From the cell containing the given text, extract its center point as [X, Y] coordinate. 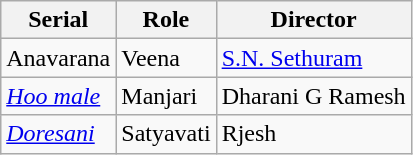
Role [166, 20]
Hoo male [58, 96]
Dharani G Ramesh [314, 96]
Doresani [58, 134]
Satyavati [166, 134]
Rjesh [314, 134]
Director [314, 20]
Serial [58, 20]
S.N. Sethuram [314, 58]
Veena [166, 58]
Anavarana [58, 58]
Manjari [166, 96]
